From the cell containing the given text, extract its center point as (X, Y) coordinate. 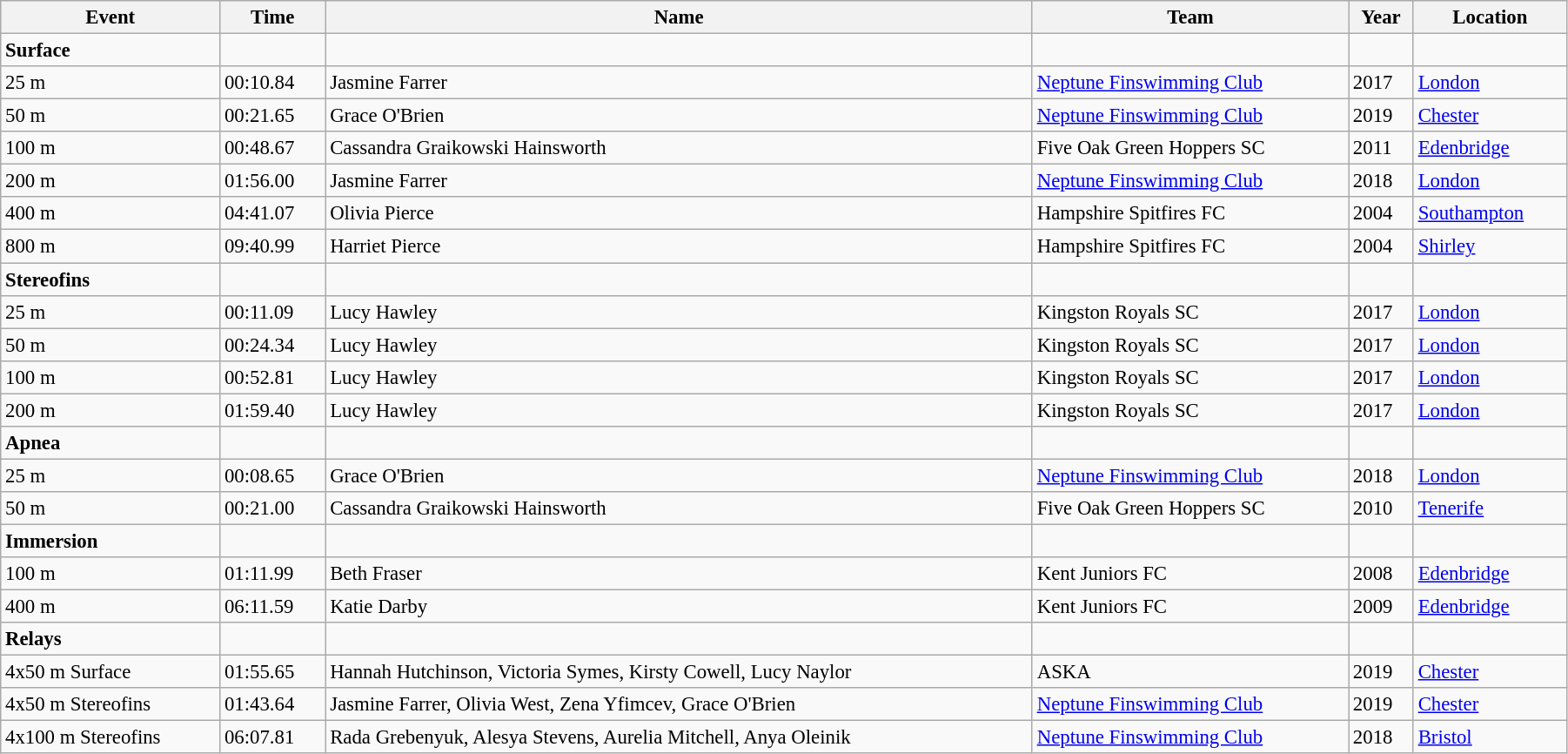
01:43.64 (273, 704)
01:59.40 (273, 410)
Olivia Pierce (679, 213)
00:48.67 (273, 148)
Beth Fraser (679, 574)
00:24.34 (273, 345)
09:40.99 (273, 246)
Harriet Pierce (679, 246)
01:55.65 (273, 672)
Stereofins (111, 279)
Hannah Hutchinson, Victoria Symes, Kirsty Cowell, Lucy Naylor (679, 672)
Southampton (1490, 213)
2009 (1382, 607)
00:52.81 (273, 377)
2010 (1382, 508)
Location (1490, 17)
Relays (111, 639)
06:11.59 (273, 607)
00:11.09 (273, 312)
Surface (111, 50)
Apnea (111, 443)
Katie Darby (679, 607)
4x50 m Surface (111, 672)
Rada Grebenyuk, Alesya Stevens, Aurelia Mitchell, Anya Oleinik (679, 737)
2011 (1382, 148)
Year (1382, 17)
ASKA (1190, 672)
Team (1190, 17)
Bristol (1490, 737)
00:21.65 (273, 116)
Tenerife (1490, 508)
Event (111, 17)
Name (679, 17)
Time (273, 17)
01:11.99 (273, 574)
Shirley (1490, 246)
4x50 m Stereofins (111, 704)
00:21.00 (273, 508)
01:56.00 (273, 181)
Jasmine Farrer, Olivia West, Zena Yfimcev, Grace O'Brien (679, 704)
00:10.84 (273, 83)
4x100 m Stereofins (111, 737)
2008 (1382, 574)
Immersion (111, 541)
06:07.81 (273, 737)
00:08.65 (273, 475)
800 m (111, 246)
04:41.07 (273, 213)
